Search for the cell housing the specified text and yield its (X, Y) center coordinate. 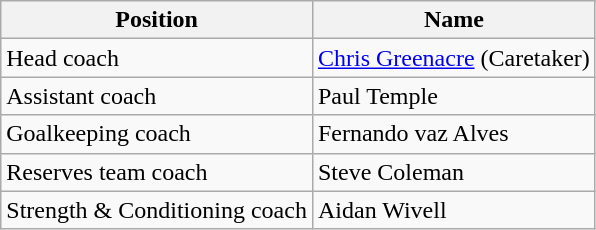
Assistant coach (157, 96)
Head coach (157, 58)
Position (157, 20)
Paul Temple (454, 96)
Chris Greenacre (Caretaker) (454, 58)
Name (454, 20)
Reserves team coach (157, 172)
Fernando vaz Alves (454, 134)
Strength & Conditioning coach (157, 210)
Goalkeeping coach (157, 134)
Aidan Wivell (454, 210)
Steve Coleman (454, 172)
